From the cell containing the given text, extract its center point as [x, y] coordinate. 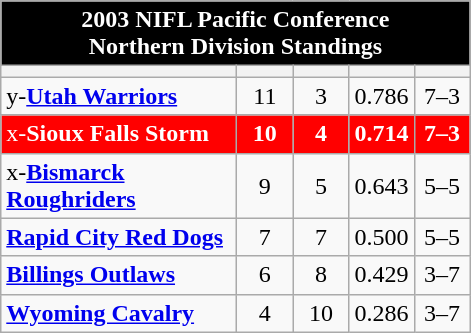
x-Bismarck Roughriders [119, 186]
3 [321, 96]
y-Utah Warriors [119, 96]
9 [265, 186]
0.429 [382, 275]
6 [265, 275]
2003 NIFL Pacific ConferenceNorthern Division Standings [236, 34]
8 [321, 275]
Billings Outlaws [119, 275]
0.786 [382, 96]
0.643 [382, 186]
11 [265, 96]
0.714 [382, 134]
0.500 [382, 237]
0.286 [382, 313]
Rapid City Red Dogs [119, 237]
5 [321, 186]
x-Sioux Falls Storm [119, 134]
Wyoming Cavalry [119, 313]
